Search for the cell housing the specified text and yield its [x, y] center coordinate. 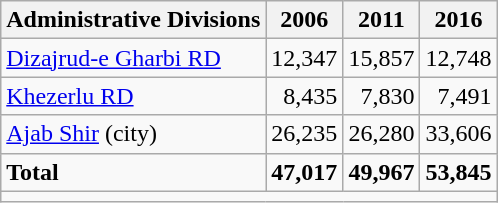
2011 [382, 20]
53,845 [458, 172]
12,347 [304, 58]
Total [134, 172]
2016 [458, 20]
15,857 [382, 58]
12,748 [458, 58]
2006 [304, 20]
Ajab Shir (city) [134, 134]
47,017 [304, 172]
26,280 [382, 134]
Administrative Divisions [134, 20]
7,830 [382, 96]
33,606 [458, 134]
49,967 [382, 172]
Dizajrud-e Gharbi RD [134, 58]
26,235 [304, 134]
7,491 [458, 96]
8,435 [304, 96]
Khezerlu RD [134, 96]
